Detect which cell encompasses the target text, then output its [X, Y] center coordinate. 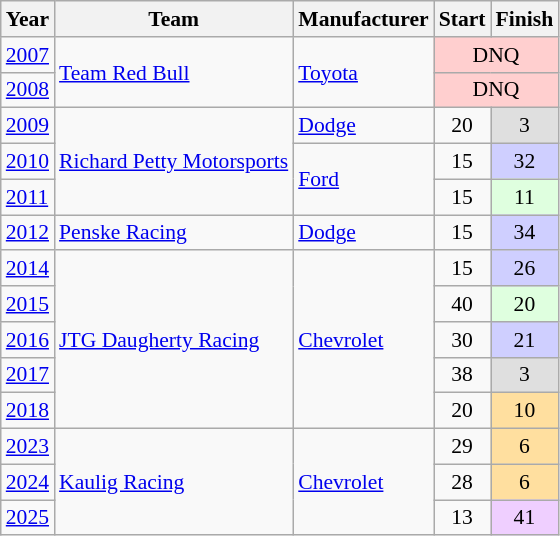
2010 [28, 162]
2011 [28, 197]
28 [462, 482]
Manufacturer [363, 19]
Toyota [363, 72]
2024 [28, 482]
2023 [28, 447]
40 [462, 304]
2018 [28, 411]
2016 [28, 340]
Ford [363, 180]
2014 [28, 269]
2025 [28, 518]
Kaulig Racing [174, 482]
21 [525, 340]
13 [462, 518]
2012 [28, 233]
2009 [28, 126]
Team Red Bull [174, 72]
Start [462, 19]
30 [462, 340]
32 [525, 162]
Finish [525, 19]
41 [525, 518]
29 [462, 447]
Penske Racing [174, 233]
2017 [28, 375]
38 [462, 375]
11 [525, 197]
Richard Petty Motorsports [174, 162]
Year [28, 19]
34 [525, 233]
10 [525, 411]
26 [525, 269]
2007 [28, 55]
2015 [28, 304]
Team [174, 19]
2008 [28, 90]
JTG Daugherty Racing [174, 340]
